Pinpoint the cell where the given text exists, returning its [X, Y] midpoint coordinate. 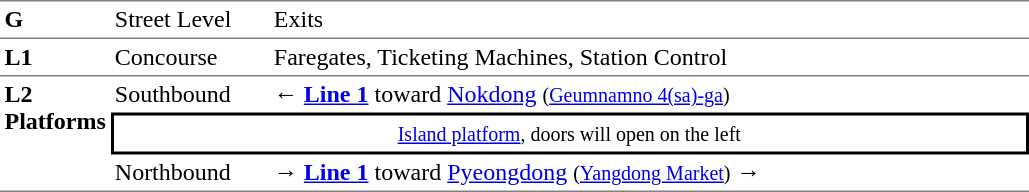
Island platform, doors will open on the left [569, 133]
G [55, 20]
← Line 1 toward Nokdong (Geumnamno 4(sa)-ga) [648, 94]
Southbound [190, 94]
Exits [648, 20]
Faregates, Ticketing Machines, Station Control [648, 57]
L1 [55, 57]
Concourse [190, 57]
Street Level [190, 20]
L2Platforms [55, 134]
→ Line 1 toward Pyeongdong (Yangdong Market) → [648, 173]
Northbound [190, 173]
